Identify which cell holds the provided text, then report its [x, y] central coordinate. 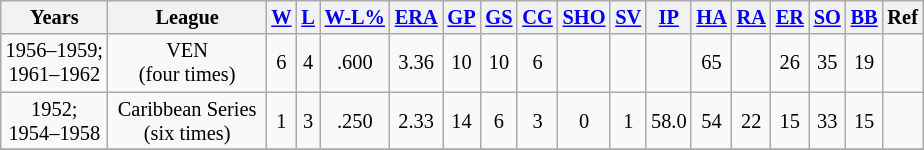
GP [462, 17]
VEN(four times) [188, 63]
SV [628, 17]
.250 [355, 121]
35 [828, 63]
IP [668, 17]
CG [537, 17]
ER [790, 17]
SHO [584, 17]
RA [752, 17]
GS [500, 17]
54 [711, 121]
.600 [355, 63]
Caribbean Series (six times) [188, 121]
3.36 [416, 63]
22 [752, 121]
19 [864, 63]
65 [711, 63]
HA [711, 17]
1956–1959;1961–1962 [54, 63]
33 [828, 121]
1952;1954–1958 [54, 121]
W-L% [355, 17]
Ref [903, 17]
26 [790, 63]
0 [584, 121]
ERA [416, 17]
SO [828, 17]
Years [54, 17]
League [188, 17]
BB [864, 17]
4 [308, 63]
2.33 [416, 121]
L [308, 17]
58.0 [668, 121]
W [281, 17]
14 [462, 121]
